Locate the cell with the specified text and output its [x, y] center coordinate. 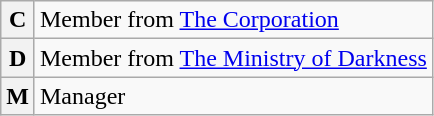
Manager [233, 96]
M [18, 96]
D [18, 58]
Member from The Ministry of Darkness [233, 58]
C [18, 20]
Member from The Corporation [233, 20]
